Scan for the cell matching the given text and deliver its (x, y) coordinate at center. 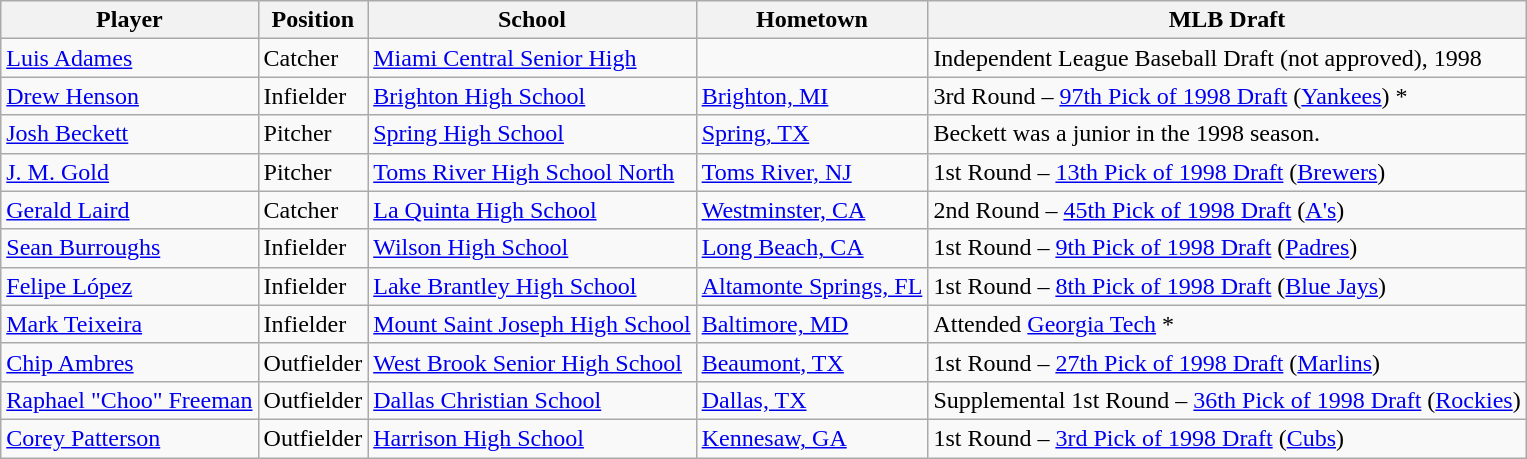
Drew Henson (130, 96)
1st Round – 13th Pick of 1998 Draft (Brewers) (1227, 172)
Westminster, CA (812, 210)
1st Round – 9th Pick of 1998 Draft (Padres) (1227, 248)
Attended Georgia Tech * (1227, 324)
Toms River High School North (532, 172)
Gerald Laird (130, 210)
Independent League Baseball Draft (not approved), 1998 (1227, 58)
Brighton, MI (812, 96)
Brighton High School (532, 96)
Position (313, 20)
MLB Draft (1227, 20)
Harrison High School (532, 438)
Felipe López (130, 286)
1st Round – 27th Pick of 1998 Draft (Marlins) (1227, 362)
Raphael "Choo" Freeman (130, 400)
2nd Round – 45th Pick of 1998 Draft (A's) (1227, 210)
Miami Central Senior High (532, 58)
1st Round – 3rd Pick of 1998 Draft (Cubs) (1227, 438)
J. M. Gold (130, 172)
Supplemental 1st Round – 36th Pick of 1998 Draft (Rockies) (1227, 400)
Hometown (812, 20)
La Quinta High School (532, 210)
Corey Patterson (130, 438)
Sean Burroughs (130, 248)
Mount Saint Joseph High School (532, 324)
Beaumont, TX (812, 362)
Dallas, TX (812, 400)
West Brook Senior High School (532, 362)
Player (130, 20)
Dallas Christian School (532, 400)
Wilson High School (532, 248)
Spring, TX (812, 134)
Beckett was a junior in the 1998 season. (1227, 134)
Spring High School (532, 134)
Mark Teixeira (130, 324)
Baltimore, MD (812, 324)
Luis Adames (130, 58)
Toms River, NJ (812, 172)
Josh Beckett (130, 134)
1st Round – 8th Pick of 1998 Draft (Blue Jays) (1227, 286)
School (532, 20)
Kennesaw, GA (812, 438)
Altamonte Springs, FL (812, 286)
Chip Ambres (130, 362)
Lake Brantley High School (532, 286)
3rd Round – 97th Pick of 1998 Draft (Yankees) * (1227, 96)
Long Beach, CA (812, 248)
